Return the (x, y) coordinate for the center point of the cell that contains the specified text.  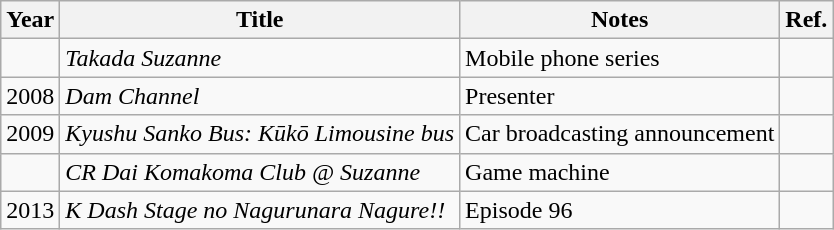
Notes (620, 20)
Title (260, 20)
2013 (30, 210)
CR Dai Komakoma Club @ Suzanne (260, 172)
Mobile phone series (620, 58)
Kyushu Sanko Bus: Kūkō Limousine bus (260, 134)
2009 (30, 134)
Takada Suzanne (260, 58)
Car broadcasting announcement (620, 134)
K Dash Stage no Nagurunara Nagure!! (260, 210)
Game machine (620, 172)
Ref. (806, 20)
Presenter (620, 96)
2008 (30, 96)
Year (30, 20)
Dam Channel (260, 96)
Episode 96 (620, 210)
